Identify which cell holds the provided text, then report its (x, y) central coordinate. 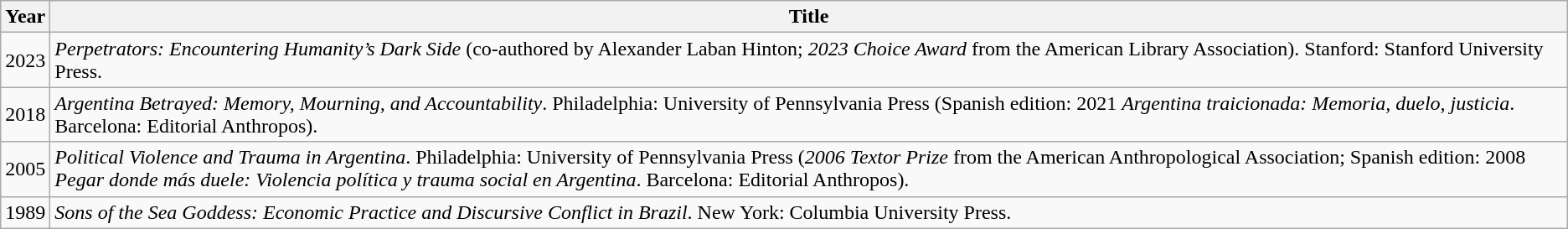
2005 (25, 169)
Sons of the Sea Goddess: Economic Practice and Discursive Conflict in Brazil. New York: Columbia University Press. (809, 212)
Year (25, 17)
2018 (25, 114)
2023 (25, 60)
Title (809, 17)
1989 (25, 212)
